Find where the given text appears and provide that cell's center as [X, Y] coordinate. 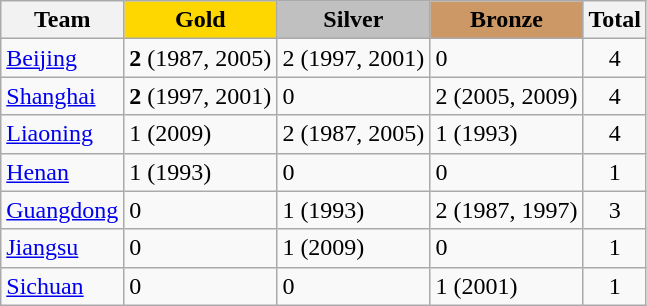
Silver [354, 20]
Team [62, 20]
Beijing [62, 58]
3 [615, 210]
Shanghai [62, 96]
Bronze [506, 20]
Gold [200, 20]
Guangdong [62, 210]
1 (2001) [506, 286]
Jiangsu [62, 248]
Henan [62, 172]
2 (1987, 1997) [506, 210]
Liaoning [62, 134]
2 (2005, 2009) [506, 96]
Sichuan [62, 286]
Total [615, 20]
